Detect which cell encompasses the target text, then output its [x, y] center coordinate. 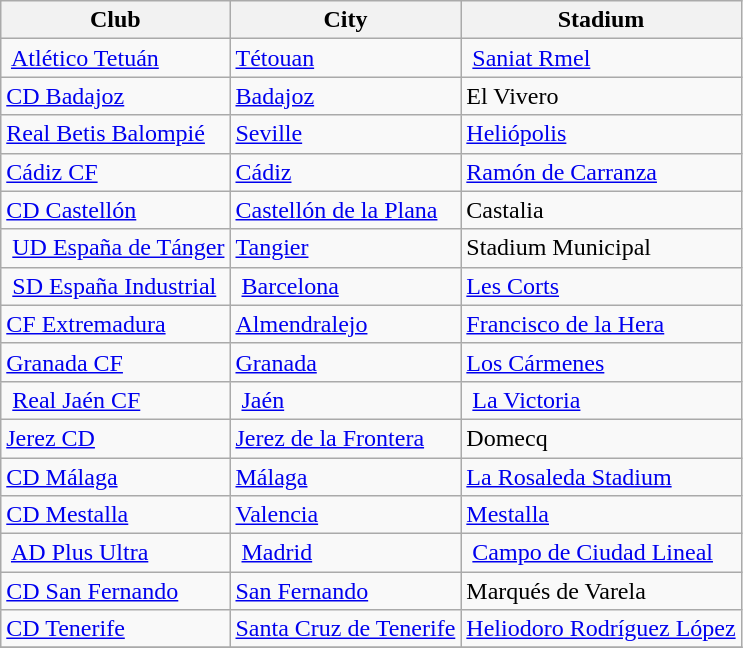
El Vivero [601, 96]
Ramón de Carranza [601, 172]
San Fernando [346, 591]
Atlético Tetuán [116, 58]
Tangier [346, 248]
Santa Cruz de Tenerife [346, 629]
CD Badajoz [116, 96]
CF Extremadura [116, 324]
Club [116, 20]
Badajoz [346, 96]
AD Plus Ultra [116, 553]
CD Tenerife [116, 629]
Campo de Ciudad Lineal [601, 553]
SD España Industrial [116, 286]
Almendralejo [346, 324]
Castellón de la Plana [346, 210]
City [346, 20]
Barcelona [346, 286]
Real Jaén CF [116, 400]
Marqués de Varela [601, 591]
Jerez CD [116, 438]
Domecq [601, 438]
Francisco de la Hera [601, 324]
Les Corts [601, 286]
Los Cármenes [601, 362]
Jerez de la Frontera [346, 438]
Málaga [346, 477]
Stadium Municipal [601, 248]
Valencia [346, 515]
Cádiz CF [116, 172]
Granada CF [116, 362]
La Rosaleda Stadium [601, 477]
Castalia [601, 210]
Cádiz [346, 172]
Madrid [346, 553]
Jaén [346, 400]
Mestalla [601, 515]
Heliodoro Rodríguez López [601, 629]
UD España de Tánger [116, 248]
CD Málaga [116, 477]
La Victoria [601, 400]
Seville [346, 134]
Real Betis Balompié [116, 134]
Stadium [601, 20]
Granada [346, 362]
CD San Fernando [116, 591]
CD Castellón [116, 210]
CD Mestalla [116, 515]
Saniat Rmel [601, 58]
Heliópolis [601, 134]
Tétouan [346, 58]
